Find where the given text appears and provide that cell's center as [x, y] coordinate. 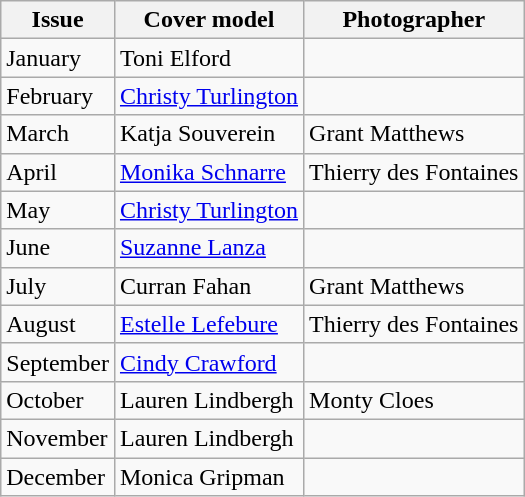
Monika Schnarre [208, 172]
Cindy Crawford [208, 362]
Cover model [208, 20]
August [58, 324]
Monica Gripman [208, 477]
October [58, 400]
September [58, 362]
March [58, 134]
Toni Elford [208, 58]
July [58, 286]
Curran Fahan [208, 286]
April [58, 172]
May [58, 210]
June [58, 248]
November [58, 438]
February [58, 96]
Suzanne Lanza [208, 248]
Katja Souverein [208, 134]
December [58, 477]
Photographer [414, 20]
Estelle Lefebure [208, 324]
January [58, 58]
Monty Cloes [414, 400]
Issue [58, 20]
